Scan for the cell matching the given text and deliver its [X, Y] coordinate at center. 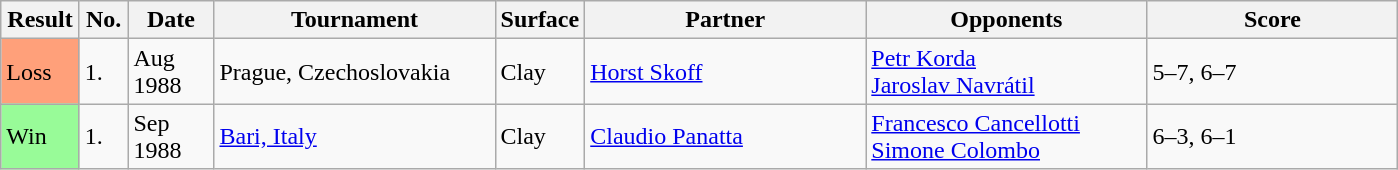
Loss [40, 72]
Score [1272, 20]
Petr Korda Jaroslav Navrátil [1006, 72]
Surface [540, 20]
Aug 1988 [171, 72]
5–7, 6–7 [1272, 72]
No. [104, 20]
Francesco Cancellotti Simone Colombo [1006, 136]
Prague, Czechoslovakia [354, 72]
Win [40, 136]
Claudio Panatta [726, 136]
6–3, 6–1 [1272, 136]
Opponents [1006, 20]
Bari, Italy [354, 136]
Date [171, 20]
Sep 1988 [171, 136]
Tournament [354, 20]
Partner [726, 20]
Result [40, 20]
Horst Skoff [726, 72]
